Return [X, Y] of the center of cell containing provided text 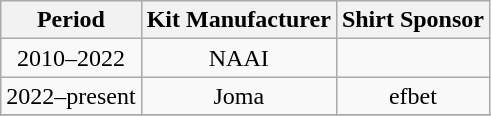
Joma [238, 96]
NAAI [238, 58]
2022–present [71, 96]
Period [71, 20]
efbet [412, 96]
2010–2022 [71, 58]
Kit Manufacturer [238, 20]
Shirt Sponsor [412, 20]
